Identify which cell holds the provided text, then report its (X, Y) central coordinate. 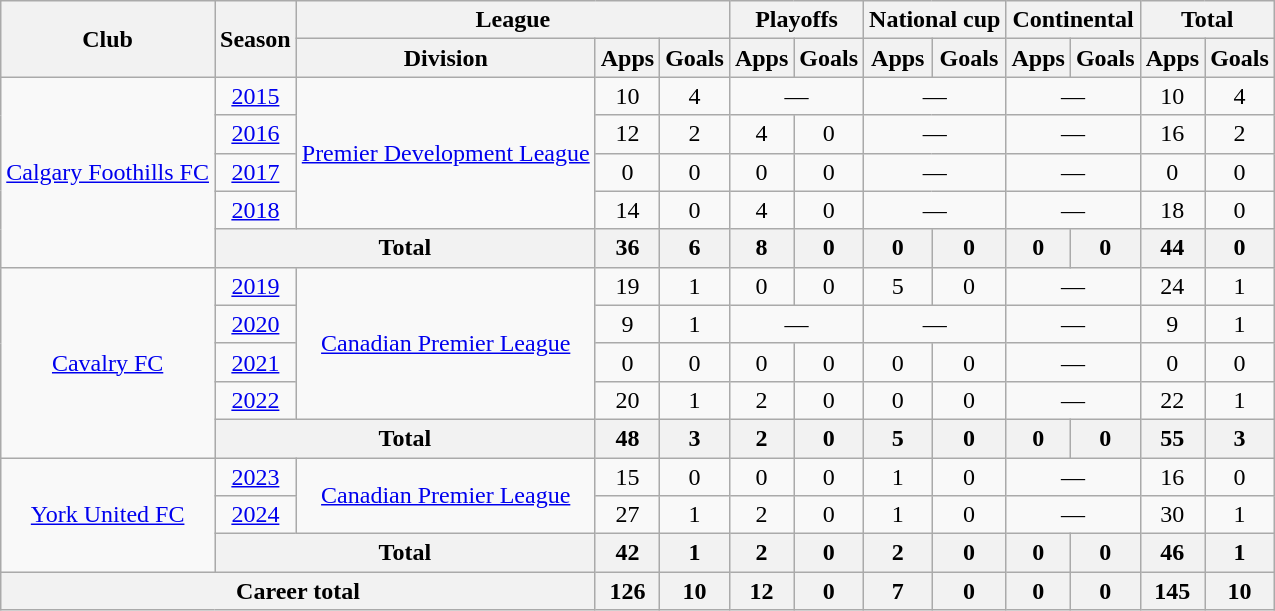
14 (627, 210)
2016 (255, 134)
Calgary Foothills FC (108, 172)
Club (108, 39)
19 (627, 286)
Premier Development League (446, 153)
2019 (255, 286)
Division (446, 58)
York United FC (108, 515)
27 (627, 515)
League (512, 20)
Playoffs (796, 20)
2022 (255, 400)
145 (1172, 591)
2018 (255, 210)
2020 (255, 324)
Cavalry FC (108, 362)
8 (761, 248)
46 (1172, 553)
Season (255, 39)
Continental (1073, 20)
15 (627, 477)
2023 (255, 477)
48 (627, 438)
Career total (298, 591)
55 (1172, 438)
2017 (255, 172)
20 (627, 400)
22 (1172, 400)
30 (1172, 515)
42 (627, 553)
36 (627, 248)
24 (1172, 286)
126 (627, 591)
2024 (255, 515)
2015 (255, 96)
18 (1172, 210)
National cup (935, 20)
7 (898, 591)
44 (1172, 248)
6 (695, 248)
2021 (255, 362)
